Search for the cell housing the specified text and yield its (X, Y) center coordinate. 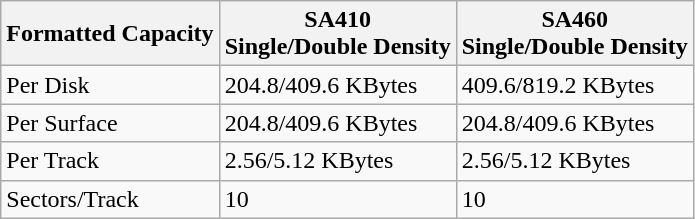
Per Surface (110, 123)
409.6/819.2 KBytes (574, 85)
Sectors/Track (110, 199)
Per Disk (110, 85)
Per Track (110, 161)
SA460Single/Double Density (574, 34)
Formatted Capacity (110, 34)
SA410Single/Double Density (338, 34)
